Identify which cell holds the provided text, then report its (X, Y) central coordinate. 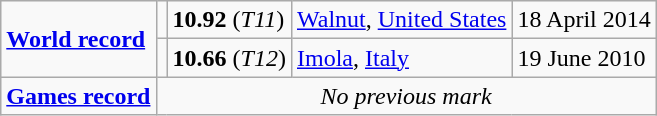
19 June 2010 (584, 58)
Walnut, United States (401, 20)
10.66 (T12) (229, 58)
10.92 (T11) (229, 20)
World record (78, 39)
18 April 2014 (584, 20)
Games record (78, 96)
Imola, Italy (401, 58)
No previous mark (406, 96)
